Find where the given text appears and provide that cell's center as [X, Y] coordinate. 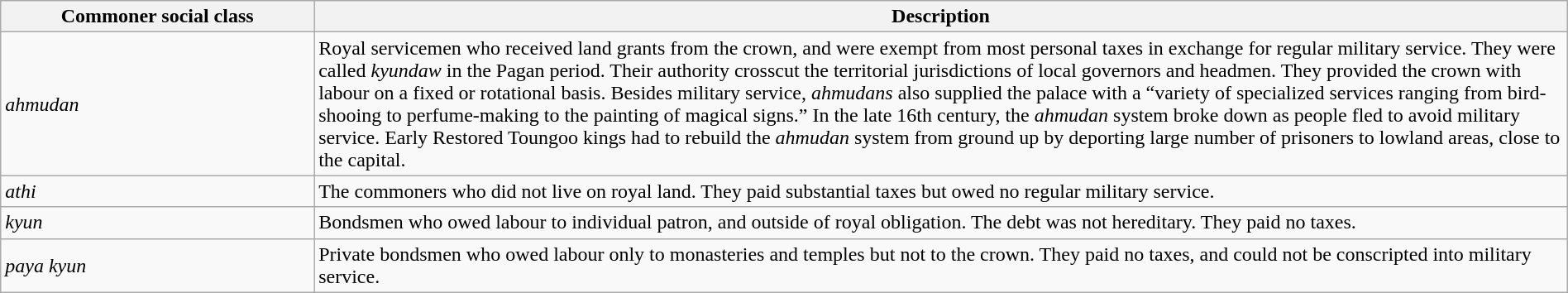
The commoners who did not live on royal land. They paid substantial taxes but owed no regular military service. [941, 191]
Description [941, 17]
athi [157, 191]
Commoner social class [157, 17]
paya kyun [157, 265]
kyun [157, 223]
ahmudan [157, 104]
Bondsmen who owed labour to individual patron, and outside of royal obligation. The debt was not hereditary. They paid no taxes. [941, 223]
